Provide the [x, y] coordinate of the cell's center where the given text is located.  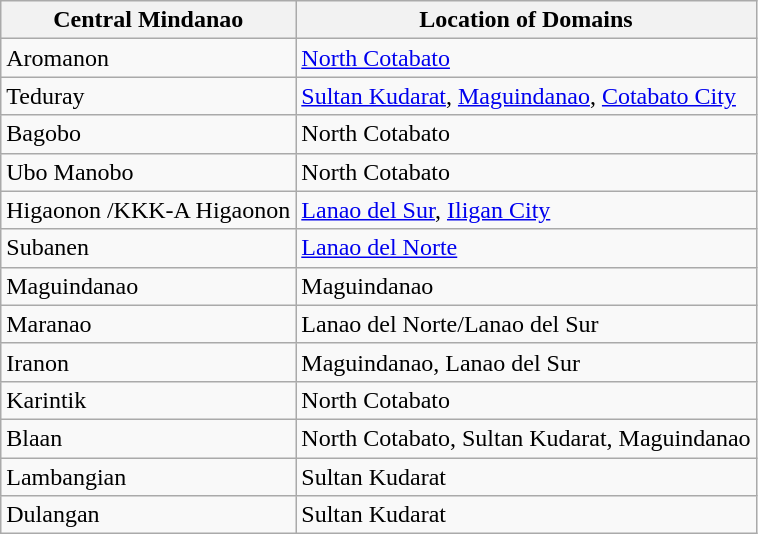
Teduray [148, 96]
Lanao del Norte/Lanao del Sur [526, 324]
Maguindanao, Lanao del Sur [526, 362]
Dulangan [148, 515]
Subanen [148, 248]
Bagobo [148, 134]
Central Mindanao [148, 20]
Karintik [148, 400]
Iranon [148, 362]
Lanao del Norte [526, 248]
Lambangian [148, 477]
Ubo Manobo [148, 172]
North Cotabato, Sultan Kudarat, Maguindanao [526, 438]
Higaonon /KKK-A Higaonon [148, 210]
Sultan Kudarat, Maguindanao, Cotabato City [526, 96]
Blaan [148, 438]
Lanao del Sur, Iligan City [526, 210]
Aromanon [148, 58]
Maranao [148, 324]
Location of Domains [526, 20]
